Pinpoint the cell where the given text exists, returning its (X, Y) midpoint coordinate. 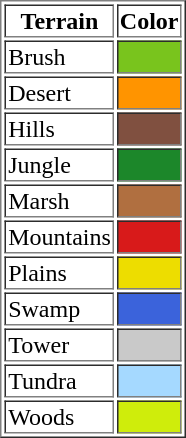
Jungle (60, 164)
Hills (60, 128)
Color (150, 20)
Tower (60, 344)
Tundra (60, 380)
Swamp (60, 308)
Brush (60, 56)
Terrain (60, 20)
Woods (60, 416)
Plains (60, 272)
Marsh (60, 200)
Desert (60, 92)
Mountains (60, 236)
